Pinpoint the cell where the given text exists, returning its (x, y) midpoint coordinate. 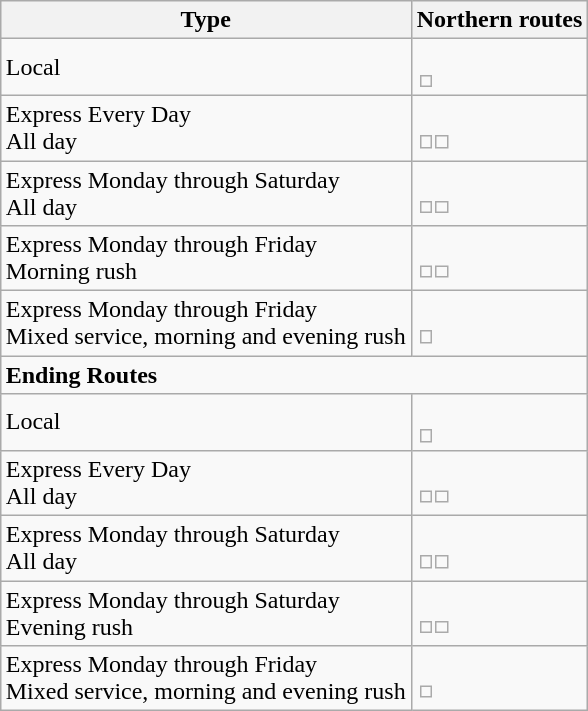
Northern routes (500, 20)
Express Monday through SaturdayEvening rush (206, 612)
Ending Routes (294, 375)
Type (206, 20)
Express Monday through FridayMorning rush (206, 258)
